Capture the cell that displays the provided text and extract its [X, Y] central coordinate. 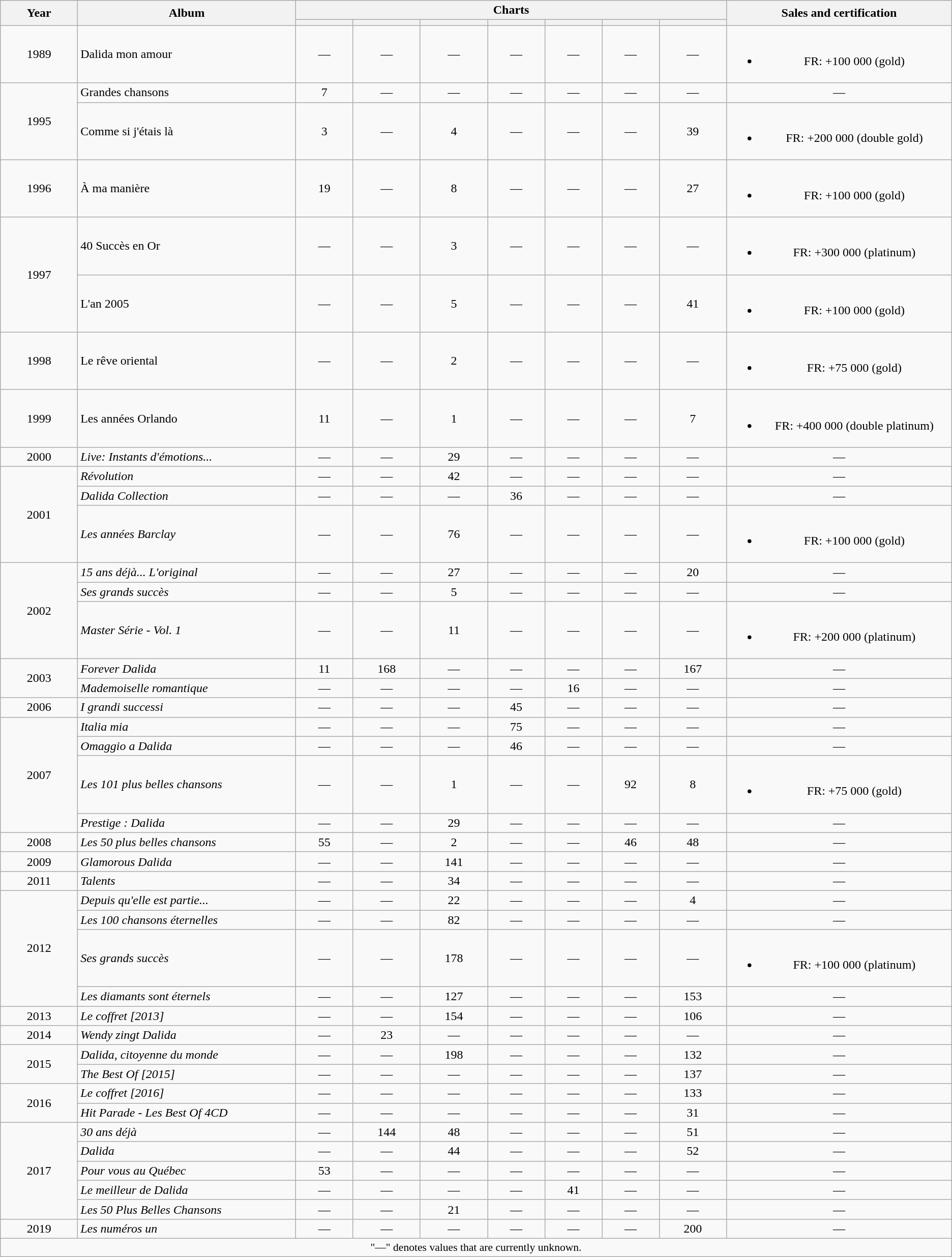
16 [573, 688]
15 ans déjà... L'original [187, 573]
1995 [39, 121]
45 [516, 707]
Comme si j'étais là [187, 131]
Les 101 plus belles chansons [187, 784]
Glamorous Dalida [187, 861]
FR: +400 000 (double platinum) [839, 418]
22 [454, 900]
2009 [39, 861]
106 [693, 1016]
31 [693, 1113]
Les diamants sont éternels [187, 997]
"—" denotes values that are currently unknown. [476, 1247]
2006 [39, 707]
Year [39, 13]
Les 100 chansons éternelles [187, 920]
Révolution [187, 476]
2013 [39, 1016]
21 [454, 1209]
Dalida, citoyenne du monde [187, 1055]
2001 [39, 515]
19 [324, 188]
42 [454, 476]
23 [386, 1035]
2011 [39, 881]
2015 [39, 1064]
Omaggio a Dalida [187, 746]
144 [386, 1132]
I grandi successi [187, 707]
44 [454, 1151]
Dalida [187, 1151]
153 [693, 997]
133 [693, 1093]
51 [693, 1132]
Talents [187, 881]
168 [386, 669]
76 [454, 534]
FR: +200 000 (double gold) [839, 131]
À ma manière [187, 188]
198 [454, 1055]
Wendy zingt Dalida [187, 1035]
1996 [39, 188]
Depuis qu'elle est partie... [187, 900]
1999 [39, 418]
30 ans déjà [187, 1132]
Master Série - Vol. 1 [187, 631]
Charts [511, 10]
Hit Parade - Les Best Of 4CD [187, 1113]
39 [693, 131]
82 [454, 920]
Pour vous au Québec [187, 1171]
127 [454, 997]
Dalida Collection [187, 496]
Le meilleur de Dalida [187, 1190]
Italia mia [187, 727]
2019 [39, 1229]
141 [454, 861]
132 [693, 1055]
2000 [39, 457]
2014 [39, 1035]
Mademoiselle romantique [187, 688]
2002 [39, 611]
2017 [39, 1171]
Forever Dalida [187, 669]
20 [693, 573]
52 [693, 1151]
1989 [39, 54]
Les 50 Plus Belles Chansons [187, 1209]
2012 [39, 948]
75 [516, 727]
1998 [39, 361]
Album [187, 13]
40 Succès en Or [187, 246]
Le rêve oriental [187, 361]
FR: +200 000 (platinum) [839, 631]
Les années Barclay [187, 534]
Sales and certification [839, 13]
36 [516, 496]
Live: Instants d'émotions... [187, 457]
137 [693, 1074]
L'an 2005 [187, 303]
53 [324, 1171]
34 [454, 881]
55 [324, 842]
1997 [39, 275]
Grandes chansons [187, 93]
Les années Orlando [187, 418]
92 [631, 784]
167 [693, 669]
2003 [39, 678]
2008 [39, 842]
2007 [39, 775]
Les 50 plus belles chansons [187, 842]
FR: +100 000 (platinum) [839, 958]
FR: +300 000 (platinum) [839, 246]
Le coffret [2013] [187, 1016]
2016 [39, 1103]
200 [693, 1229]
154 [454, 1016]
Dalida mon amour [187, 54]
Le coffret [2016] [187, 1093]
Prestige : Dalida [187, 823]
The Best Of [2015] [187, 1074]
Les numéros un [187, 1229]
178 [454, 958]
